From the cell containing the given text, extract its center point as (X, Y) coordinate. 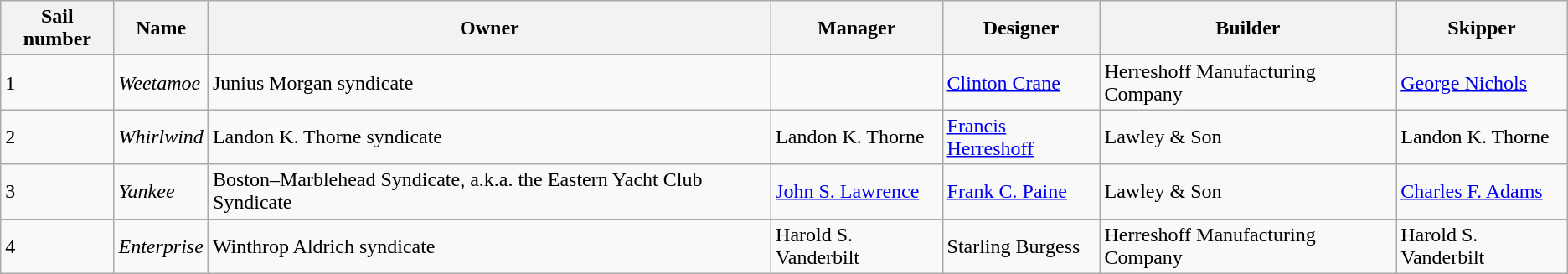
Frank C. Paine (1021, 191)
Whirlwind (161, 137)
Winthrop Aldrich syndicate (489, 246)
Name (161, 28)
Junius Morgan syndicate (489, 82)
Yankee (161, 191)
Owner (489, 28)
Francis Herreshoff (1021, 137)
George Nichols (1483, 82)
Weetamoe (161, 82)
Enterprise (161, 246)
Designer (1021, 28)
Clinton Crane (1021, 82)
Skipper (1483, 28)
Starling Burgess (1021, 246)
Manager (857, 28)
Builder (1248, 28)
John S. Lawrence (857, 191)
4 (57, 246)
Boston–Marblehead Syndicate, a.k.a. the Eastern Yacht Club Syndicate (489, 191)
2 (57, 137)
1 (57, 82)
Sail number (57, 28)
3 (57, 191)
Landon K. Thorne syndicate (489, 137)
Charles F. Adams (1483, 191)
